Find where the given text appears and provide that cell's center as (x, y) coordinate. 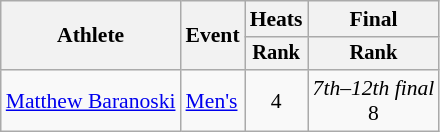
Matthew Baranoski (91, 100)
4 (276, 100)
7th–12th final8 (374, 100)
Athlete (91, 36)
Final (374, 19)
Heats (276, 19)
Event (213, 36)
Men's (213, 100)
